Capture the cell that displays the provided text and extract its [X, Y] central coordinate. 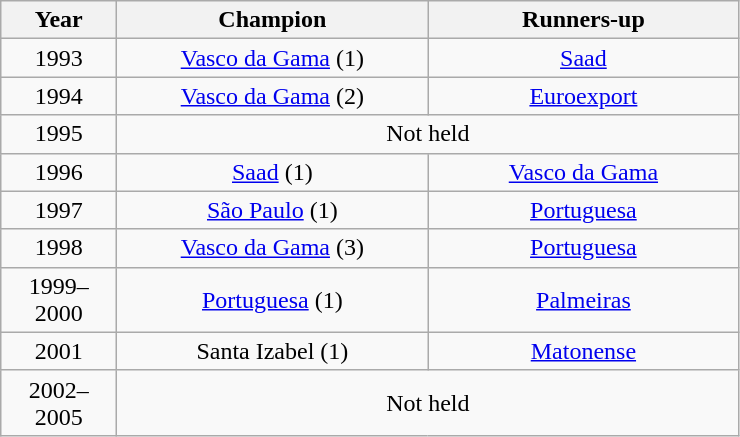
Palmeiras [584, 300]
1995 [59, 134]
Saad [584, 58]
2001 [59, 351]
Portuguesa (1) [272, 300]
2002–2005 [59, 402]
1994 [59, 96]
1999–2000 [59, 300]
1996 [59, 172]
Saad (1) [272, 172]
Champion [272, 20]
Euroexport [584, 96]
São Paulo (1) [272, 210]
Vasco da Gama (2) [272, 96]
1993 [59, 58]
Matonense [584, 351]
Runners-up [584, 20]
1997 [59, 210]
Vasco da Gama [584, 172]
Year [59, 20]
Vasco da Gama (3) [272, 248]
Santa Izabel (1) [272, 351]
Vasco da Gama (1) [272, 58]
1998 [59, 248]
